Provide the [x, y] coordinate of the cell's center where the given text is located.  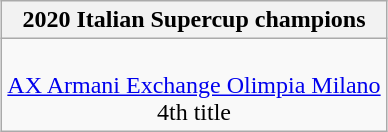
2020 Italian Supercup champions [194, 20]
AX Armani Exchange Olimpia Milano 4th title [194, 85]
